Locate the cell with the specified text and output its [X, Y] center coordinate. 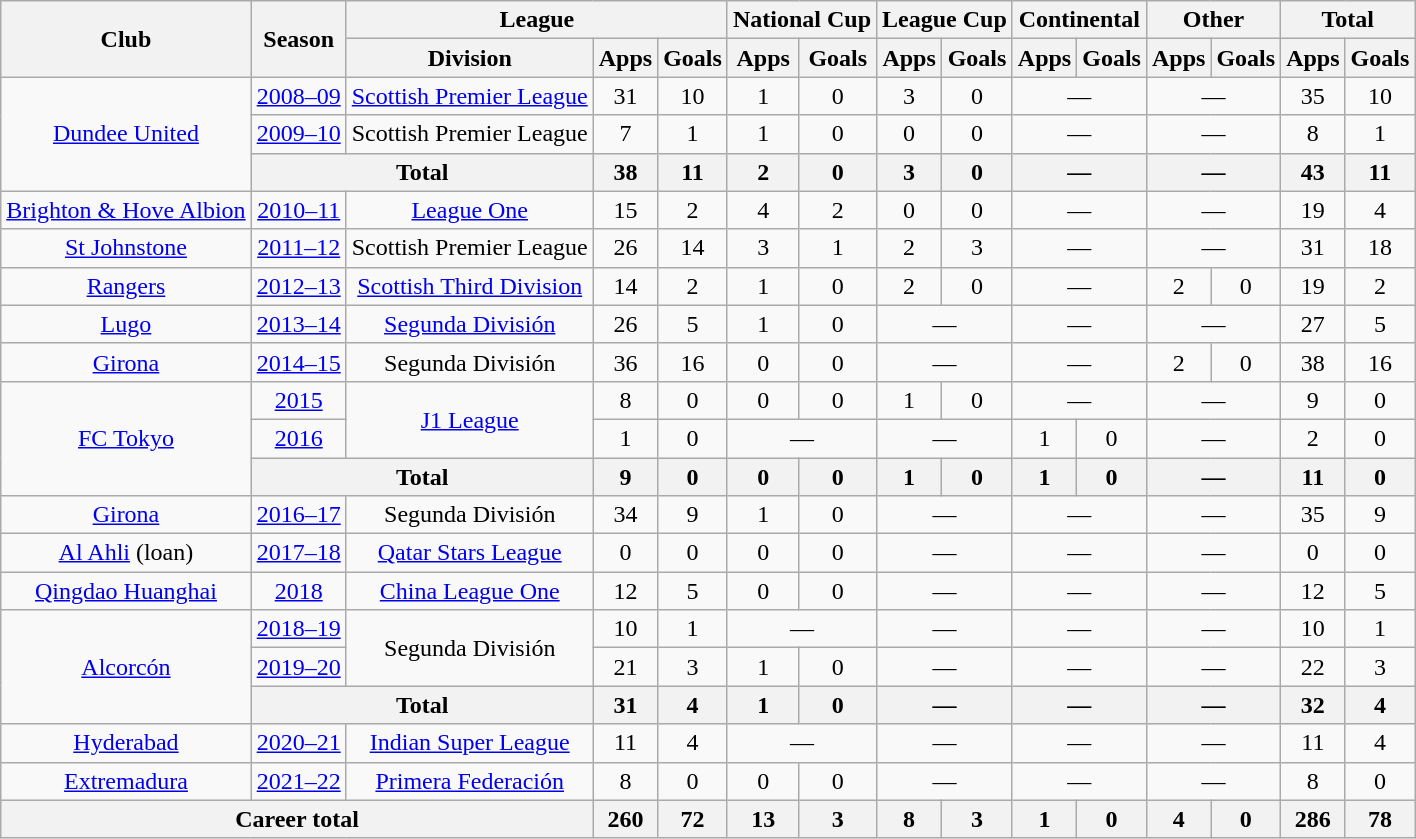
Extremadura [126, 781]
34 [625, 515]
21 [625, 667]
Qingdao Huanghai [126, 591]
2016 [298, 438]
36 [625, 362]
Hyderabad [126, 743]
2018 [298, 591]
Dundee United [126, 134]
Primera Federación [470, 781]
Division [470, 58]
Qatar Stars League [470, 553]
2013–14 [298, 324]
Brighton & Hove Albion [126, 210]
7 [625, 134]
Club [126, 39]
2010–11 [298, 210]
2017–18 [298, 553]
43 [1313, 172]
2012–13 [298, 286]
National Cup [802, 20]
72 [693, 819]
Career total [297, 819]
27 [1313, 324]
Al Ahli (loan) [126, 553]
League One [470, 210]
2009–10 [298, 134]
FC Tokyo [126, 438]
2016–17 [298, 515]
League [536, 20]
League Cup [945, 20]
2018–19 [298, 629]
Indian Super League [470, 743]
78 [1380, 819]
Rangers [126, 286]
13 [763, 819]
2014–15 [298, 362]
15 [625, 210]
22 [1313, 667]
18 [1380, 248]
China League One [470, 591]
St Johnstone [126, 248]
2020–21 [298, 743]
Alcorcón [126, 667]
286 [1313, 819]
J1 League [470, 419]
260 [625, 819]
Continental [1079, 20]
2019–20 [298, 667]
2021–22 [298, 781]
2011–12 [298, 248]
2015 [298, 400]
Scottish Third Division [470, 286]
32 [1313, 705]
2008–09 [298, 96]
Lugo [126, 324]
Other [1213, 20]
Season [298, 39]
